Return (x, y) of the center of cell containing provided text 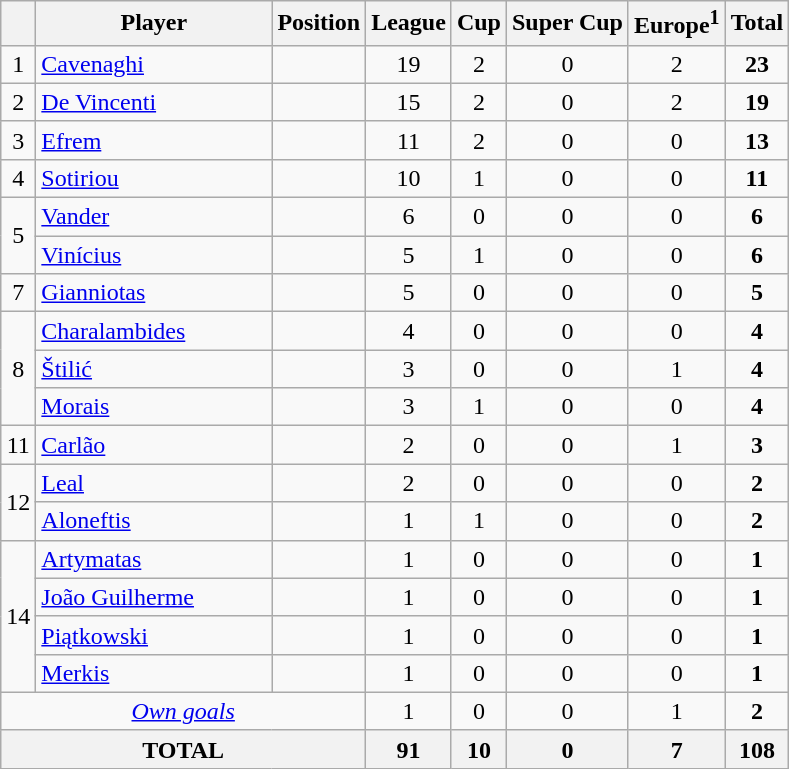
13 (757, 140)
Carlão (154, 445)
15 (409, 102)
Cup (478, 24)
Vander (154, 217)
Super Cup (567, 24)
Gianniotas (154, 293)
Vinícius (154, 255)
TOTAL (184, 749)
Leal (154, 483)
Sotiriou (154, 178)
Charalambides (154, 331)
Piątkowski (154, 635)
12 (18, 502)
8 (18, 369)
Aloneftis (154, 521)
João Guilherme (154, 597)
Artymatas (154, 559)
Europe1 (676, 24)
14 (18, 616)
Position (319, 24)
Merkis (154, 673)
108 (757, 749)
League (409, 24)
De Vincenti (154, 102)
Cavenaghi (154, 64)
Štilić (154, 369)
Total (757, 24)
Morais (154, 407)
Own goals (184, 711)
23 (757, 64)
Efrem (154, 140)
91 (409, 749)
Player (154, 24)
